Output the (x, y) coordinate of the center of the cell containing the given text.  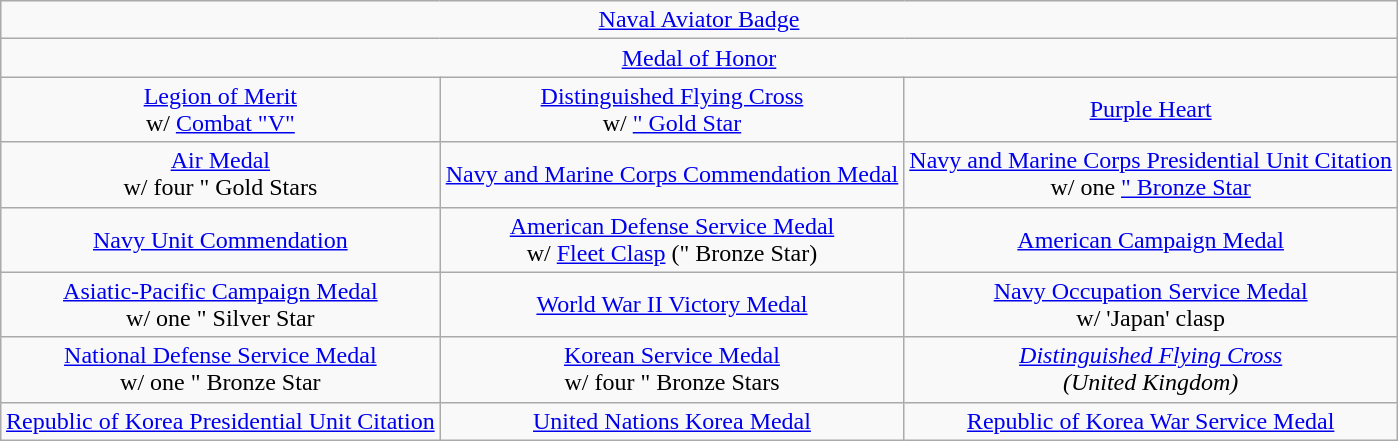
Navy Occupation Service Medalw/ 'Japan' clasp (1151, 304)
Navy Unit Commendation (221, 240)
United Nations Korea Medal (672, 421)
Navy and Marine Corps Commendation Medal (672, 174)
National Defense Service Medalw/ one " Bronze Star (221, 370)
Naval Aviator Badge (700, 20)
Legion of Meritw/ Combat "V" (221, 110)
Distinguished Flying Crossw/ " Gold Star (672, 110)
American Campaign Medal (1151, 240)
Navy and Marine Corps Presidential Unit Citation w/ one " Bronze Star (1151, 174)
Korean Service Medalw/ four " Bronze Stars (672, 370)
Purple Heart (1151, 110)
Republic of Korea Presidential Unit Citation (221, 421)
Republic of Korea War Service Medal (1151, 421)
Distinguished Flying Cross(United Kingdom) (1151, 370)
American Defense Service Medalw/ Fleet Clasp (" Bronze Star) (672, 240)
Asiatic-Pacific Campaign Medalw/ one " Silver Star (221, 304)
Medal of Honor (700, 58)
Air Medalw/ four " Gold Stars (221, 174)
World War II Victory Medal (672, 304)
